For the text-containing cell, return its midpoint in [x, y] coordinate format. 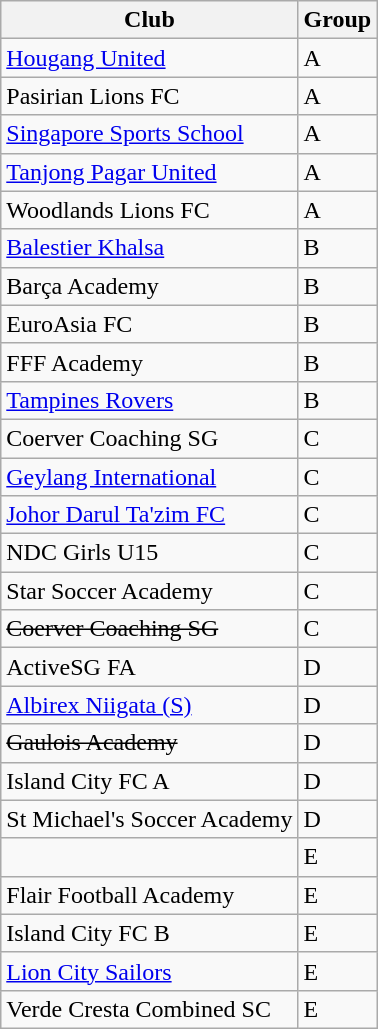
Group [338, 20]
Verde Cresta Combined SC [150, 1009]
Tanjong Pagar United [150, 172]
Johor Darul Ta'zim FC [150, 515]
Tampines Rovers [150, 400]
Star Soccer Academy [150, 591]
Club [150, 20]
ActiveSG FA [150, 667]
EuroAsia FC [150, 324]
NDC Girls U15 [150, 553]
Hougang United [150, 58]
Balestier Khalsa [150, 248]
Island City FC A [150, 781]
Woodlands Lions FC [150, 210]
Barça Academy [150, 286]
Flair Football Academy [150, 895]
Geylang International [150, 477]
St Michael's Soccer Academy [150, 819]
Lion City Sailors [150, 971]
Singapore Sports School [150, 134]
FFF Academy [150, 362]
Gaulois Academy [150, 743]
Albirex Niigata (S) [150, 705]
Island City FC B [150, 933]
Pasirian Lions FC [150, 96]
